Capture the cell that displays the provided text and extract its (x, y) central coordinate. 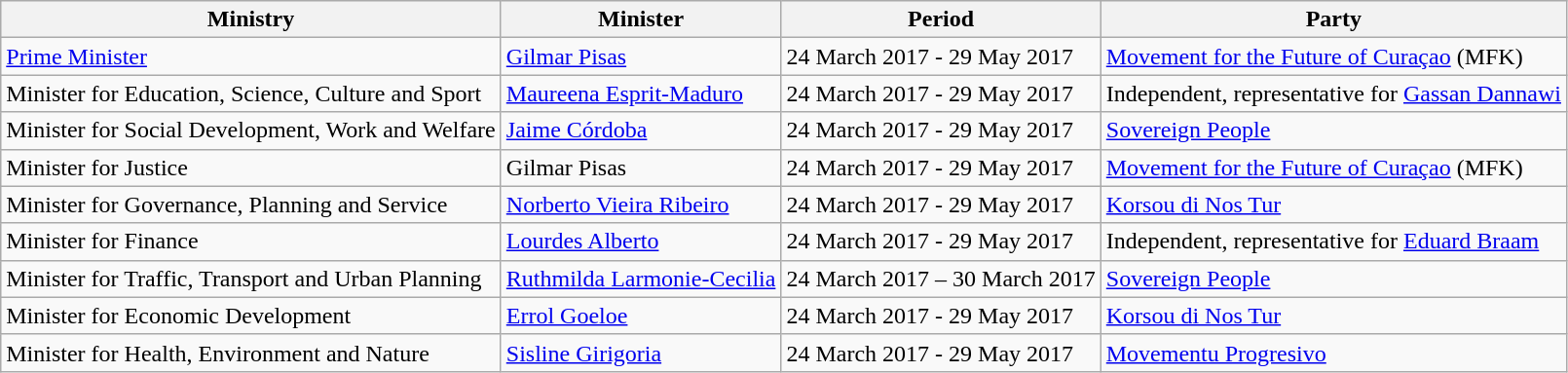
Minister for Economic Development (251, 316)
Minister for Justice (251, 168)
Minister for Finance (251, 242)
24 March 2017 – 30 March 2017 (941, 279)
Minister for Traffic, Transport and Urban Planning (251, 279)
Ministry (251, 19)
Jaime Córdoba (641, 131)
Period (941, 19)
Prime Minister (251, 56)
Maureena Esprit-Maduro (641, 93)
Independent, representative for Eduard Braam (1333, 242)
Minister for Governance, Planning and Service (251, 205)
Errol Goeloe (641, 316)
Lourdes Alberto (641, 242)
Minister (641, 19)
Movementu Progresivo (1333, 353)
Minister for Health, Environment and Nature (251, 353)
Independent, representative for Gassan Dannawi (1333, 93)
Minister for Social Development, Work and Welfare (251, 131)
Ruthmilda Larmonie-Cecilia (641, 279)
Minister for Education, Science, Culture and Sport (251, 93)
Norberto Vieira Ribeiro (641, 205)
Sisline Girigoria (641, 353)
Party (1333, 19)
